For the text-containing cell, return its midpoint in (X, Y) coordinate format. 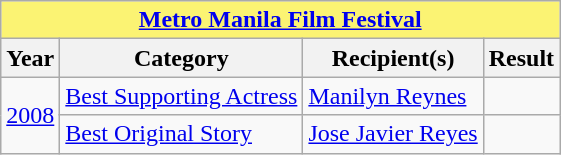
Metro Manila Film Festival (280, 20)
Best Supporting Actress (182, 96)
Year (30, 58)
Jose Javier Reyes (393, 134)
Recipient(s) (393, 58)
2008 (30, 115)
Best Original Story (182, 134)
Category (182, 58)
Manilyn Reynes (393, 96)
Result (521, 58)
